Scan for the cell matching the given text and deliver its [X, Y] coordinate at center. 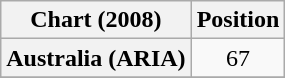
Position [238, 20]
Chart (2008) [96, 20]
67 [238, 58]
Australia (ARIA) [96, 58]
